Return (x, y) of the center of cell containing provided text 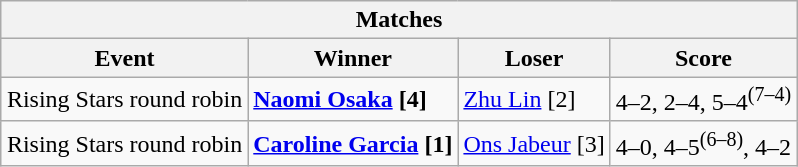
Ons Jabeur [3] (534, 144)
Matches (398, 20)
Caroline Garcia [1] (353, 144)
4–2, 2–4, 5–4(7–4) (703, 100)
Loser (534, 58)
Naomi Osaka [4] (353, 100)
4–0, 4–5(6–8), 4–2 (703, 144)
Winner (353, 58)
Event (124, 58)
Score (703, 58)
Zhu Lin [2] (534, 100)
